Pinpoint the cell where the given text exists, returning its [X, Y] midpoint coordinate. 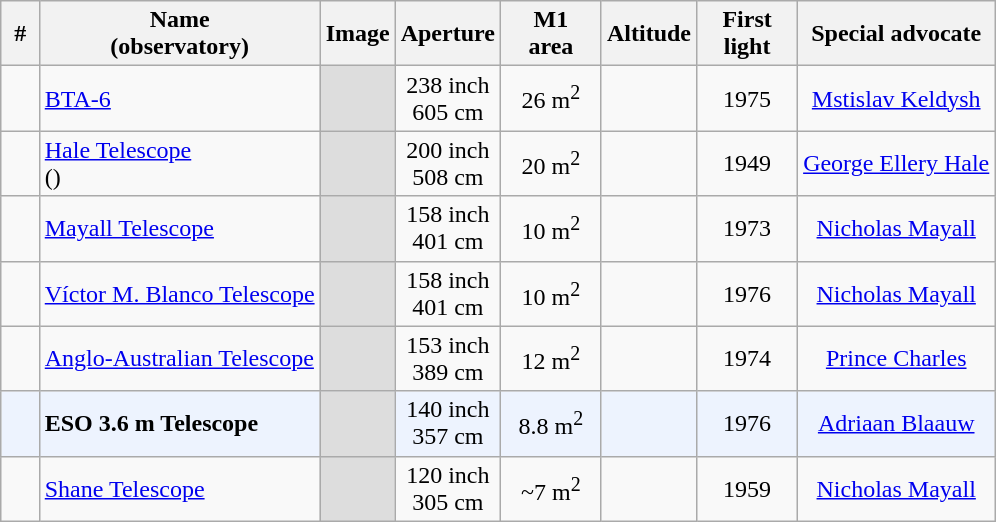
# [20, 34]
1975 [748, 98]
Aperture [448, 34]
238 inch605 cm [448, 98]
Prince Charles [896, 358]
20 m2 [550, 164]
Shane Telescope [180, 488]
12 m2 [550, 358]
1959 [748, 488]
8.8 m2 [550, 424]
Firstlight [748, 34]
26 m2 [550, 98]
~7 m2 [550, 488]
Víctor M. Blanco Telescope [180, 294]
120 inch305 cm [448, 488]
Special advocate [896, 34]
1974 [748, 358]
Altitude [648, 34]
1949 [748, 164]
140 inch357 cm [448, 424]
Anglo-Australian Telescope [180, 358]
153 inch389 cm [448, 358]
Mayall Telescope [180, 228]
1973 [748, 228]
Hale Telescope() [180, 164]
ESO 3.6 m Telescope [180, 424]
Image [358, 34]
George Ellery Hale [896, 164]
Name(observatory) [180, 34]
Adriaan Blaauw [896, 424]
M1area [550, 34]
200 inch508 cm [448, 164]
BTA-6 [180, 98]
Mstislav Keldysh [896, 98]
